Find where the given text appears and provide that cell's center as (x, y) coordinate. 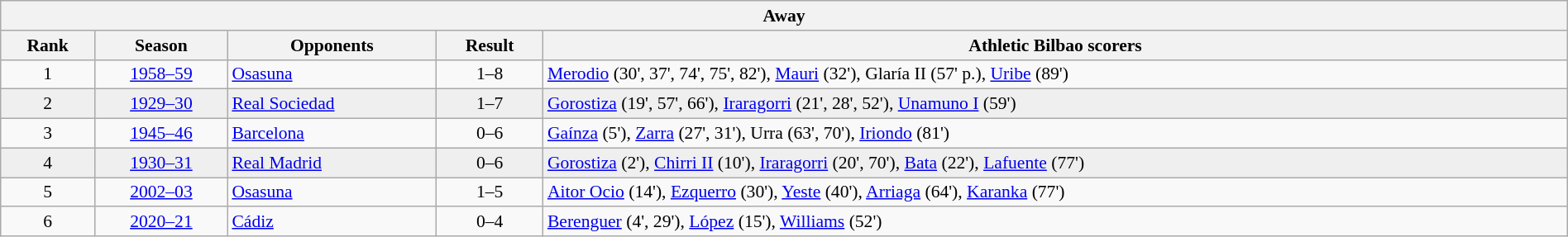
4 (48, 163)
2002–03 (160, 192)
Gaínza (5'), Zarra (27', 31'), Urra (63', 70'), Iriondo (81') (1055, 134)
1929–30 (160, 104)
Real Madrid (332, 163)
Berenguer (4', 29'), López (15'), Williams (52') (1055, 222)
2020–21 (160, 222)
Rank (48, 45)
1945–46 (160, 134)
0–4 (490, 222)
6 (48, 222)
Away (784, 16)
Real Sociedad (332, 104)
1958–59 (160, 74)
1930–31 (160, 163)
Gorostiza (19', 57', 66'), Iraragorri (21', 28', 52'), Unamuno I (59') (1055, 104)
Gorostiza (2'), Chirri II (10'), Iraragorri (20', 70'), Bata (22'), Lafuente (77') (1055, 163)
Opponents (332, 45)
2 (48, 104)
3 (48, 134)
Barcelona (332, 134)
5 (48, 192)
Merodio (30', 37', 74', 75', 82'), Mauri (32'), Glaría II (57' p.), Uribe (89') (1055, 74)
1 (48, 74)
Cádiz (332, 222)
Athletic Bilbao scorers (1055, 45)
Aitor Ocio (14'), Ezquerro (30'), Yeste (40'), Arriaga (64'), Karanka (77') (1055, 192)
1–7 (490, 104)
1–8 (490, 74)
Season (160, 45)
1–5 (490, 192)
Result (490, 45)
